Detect which cell encompasses the target text, then output its [X, Y] center coordinate. 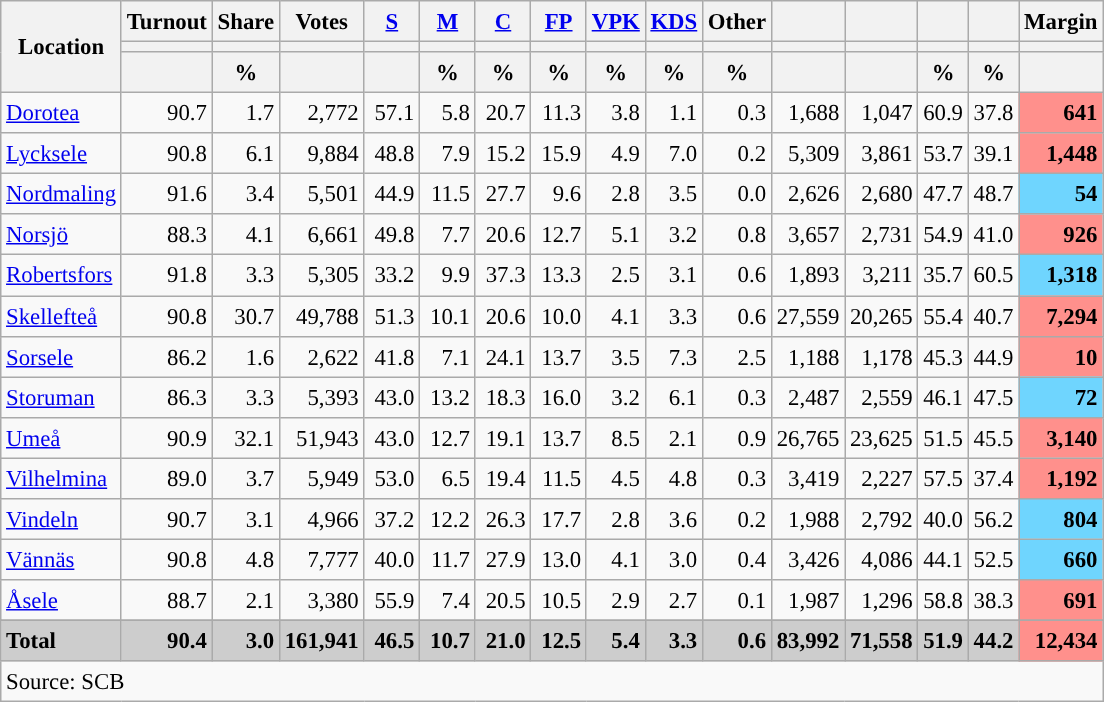
90.9 [166, 438]
C [503, 22]
1.7 [246, 114]
35.7 [943, 276]
3,426 [808, 560]
1,893 [808, 276]
60.5 [993, 276]
10.1 [448, 316]
45.5 [993, 438]
20.5 [503, 600]
7.3 [674, 356]
39.1 [993, 154]
15.9 [559, 154]
1,188 [808, 356]
Skellefteå [62, 316]
53.7 [943, 154]
1.6 [246, 356]
Dorotea [62, 114]
3.8 [616, 114]
1,047 [882, 114]
VPK [616, 22]
13.0 [559, 560]
26.3 [503, 520]
45.3 [943, 356]
88.7 [166, 600]
20.7 [503, 114]
660 [1061, 560]
0.0 [738, 194]
Lycksele [62, 154]
51.5 [943, 438]
9.9 [448, 276]
10 [1061, 356]
1,192 [1061, 478]
47.7 [943, 194]
9,884 [322, 154]
Sorsele [62, 356]
5.8 [448, 114]
41.0 [993, 234]
4,966 [322, 520]
3.7 [246, 478]
51.3 [392, 316]
15.2 [503, 154]
Votes [322, 22]
12,434 [1061, 640]
7,294 [1061, 316]
641 [1061, 114]
3,419 [808, 478]
3,657 [808, 234]
7,777 [322, 560]
691 [1061, 600]
Margin [1061, 22]
1,987 [808, 600]
9.6 [559, 194]
7.7 [448, 234]
4.5 [616, 478]
20,265 [882, 316]
33.2 [392, 276]
48.7 [993, 194]
27.9 [503, 560]
M [448, 22]
12.2 [448, 520]
23,625 [882, 438]
7.0 [674, 154]
6,661 [322, 234]
86.2 [166, 356]
55.9 [392, 600]
24.1 [503, 356]
13.2 [448, 398]
Share [246, 22]
3,211 [882, 276]
91.6 [166, 194]
1,988 [808, 520]
KDS [674, 22]
54.9 [943, 234]
37.3 [503, 276]
86.3 [166, 398]
Source: SCB [552, 682]
Location [62, 47]
Other [738, 22]
17.7 [559, 520]
5.1 [616, 234]
5,393 [322, 398]
1,688 [808, 114]
1,296 [882, 600]
926 [1061, 234]
Nordmaling [62, 194]
2,731 [882, 234]
53.0 [392, 478]
4.9 [616, 154]
12.5 [559, 640]
11.7 [448, 560]
1.1 [674, 114]
18.3 [503, 398]
7.9 [448, 154]
27.7 [503, 194]
72 [1061, 398]
41.8 [392, 356]
2,626 [808, 194]
2,487 [808, 398]
44.1 [943, 560]
2,680 [882, 194]
2,622 [322, 356]
3.4 [246, 194]
161,941 [322, 640]
2,559 [882, 398]
52.5 [993, 560]
13.3 [559, 276]
37.4 [993, 478]
38.3 [993, 600]
26,765 [808, 438]
91.8 [166, 276]
Vilhelmina [62, 478]
Turnout [166, 22]
5,501 [322, 194]
2.7 [674, 600]
57.1 [392, 114]
54 [1061, 194]
10.0 [559, 316]
6.5 [448, 478]
27,559 [808, 316]
Total [62, 640]
0.1 [738, 600]
49,788 [322, 316]
3,861 [882, 154]
89.0 [166, 478]
10.5 [559, 600]
90.4 [166, 640]
8.5 [616, 438]
FP [559, 22]
5,309 [808, 154]
16.0 [559, 398]
Åsele [62, 600]
S [392, 22]
2,227 [882, 478]
37.8 [993, 114]
83,992 [808, 640]
71,558 [882, 640]
7.4 [448, 600]
48.8 [392, 154]
5,305 [322, 276]
19.4 [503, 478]
46.5 [392, 640]
1,178 [882, 356]
7.1 [448, 356]
21.0 [503, 640]
1,448 [1061, 154]
30.7 [246, 316]
49.8 [392, 234]
0.9 [738, 438]
1,318 [1061, 276]
Norsjö [62, 234]
Vindeln [62, 520]
60.9 [943, 114]
Robertsfors [62, 276]
46.1 [943, 398]
47.5 [993, 398]
55.4 [943, 316]
11.3 [559, 114]
2,772 [322, 114]
5,949 [322, 478]
57.5 [943, 478]
Storuman [62, 398]
5.4 [616, 640]
88.3 [166, 234]
0.4 [738, 560]
2.9 [616, 600]
32.1 [246, 438]
804 [1061, 520]
51,943 [322, 438]
10.7 [448, 640]
Vännäs [62, 560]
58.8 [943, 600]
37.2 [392, 520]
2,792 [882, 520]
19.1 [503, 438]
4,086 [882, 560]
Umeå [62, 438]
3,380 [322, 600]
0.8 [738, 234]
40.7 [993, 316]
3.6 [674, 520]
3,140 [1061, 438]
56.2 [993, 520]
44.2 [993, 640]
51.9 [943, 640]
